Provide the [X, Y] coordinate of the cell's center where the given text is located.  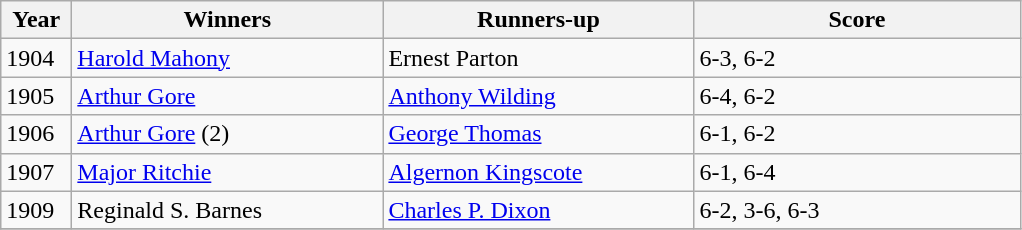
1906 [36, 134]
Algernon Kingscote [538, 172]
1905 [36, 96]
Ernest Parton [538, 58]
Major Ritchie [228, 172]
Arthur Gore [228, 96]
Harold Mahony [228, 58]
Year [36, 20]
George Thomas [538, 134]
1904 [36, 58]
6-1, 6-4 [857, 172]
Reginald S. Barnes [228, 210]
1909 [36, 210]
6-3, 6-2 [857, 58]
1907 [36, 172]
Runners-up [538, 20]
6-2, 3-6, 6-3 [857, 210]
Anthony Wilding [538, 96]
Score [857, 20]
6-1, 6-2 [857, 134]
Arthur Gore (2) [228, 134]
6-4, 6-2 [857, 96]
Charles P. Dixon [538, 210]
Winners [228, 20]
